Scan for the cell matching the given text and deliver its [X, Y] coordinate at center. 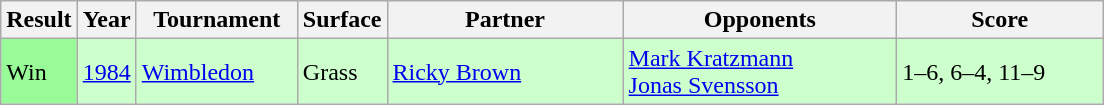
Score [1000, 20]
Partner [505, 20]
1984 [106, 72]
Surface [342, 20]
Ricky Brown [505, 72]
Tournament [216, 20]
Mark Kratzmann Jonas Svensson [760, 72]
Wimbledon [216, 72]
Grass [342, 72]
Opponents [760, 20]
1–6, 6–4, 11–9 [1000, 72]
Result [39, 20]
Year [106, 20]
Win [39, 72]
